Output the (x, y) coordinate of the center of the cell containing the given text.  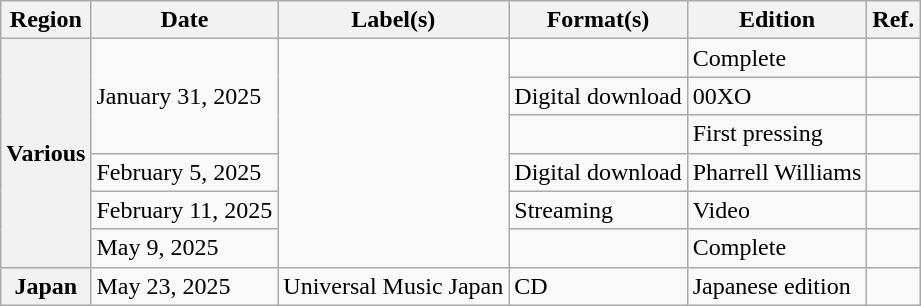
May 23, 2025 (184, 286)
00XO (777, 96)
Video (777, 210)
February 11, 2025 (184, 210)
Japanese edition (777, 286)
Date (184, 20)
Edition (777, 20)
Japan (46, 286)
Format(s) (598, 20)
January 31, 2025 (184, 96)
Ref. (894, 20)
Label(s) (394, 20)
Various (46, 153)
Universal Music Japan (394, 286)
February 5, 2025 (184, 172)
CD (598, 286)
May 9, 2025 (184, 248)
First pressing (777, 134)
Streaming (598, 210)
Pharrell Williams (777, 172)
Region (46, 20)
